Scan for the cell matching the given text and deliver its (X, Y) coordinate at center. 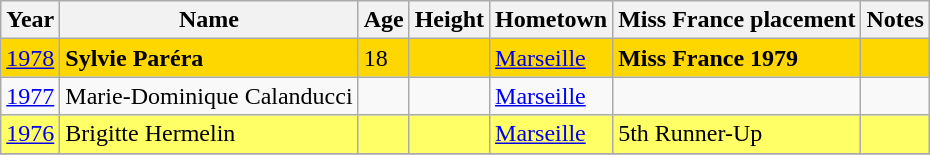
5th Runner-Up (737, 134)
1977 (30, 96)
Notes (895, 20)
1978 (30, 58)
Sylvie Paréra (209, 58)
1976 (30, 134)
Marie-Dominique Calanducci (209, 96)
Age (384, 20)
Brigitte Hermelin (209, 134)
Height (449, 20)
Miss France placement (737, 20)
18 (384, 58)
Year (30, 20)
Miss France 1979 (737, 58)
Hometown (552, 20)
Name (209, 20)
